From the cell containing the given text, extract its center point as [x, y] coordinate. 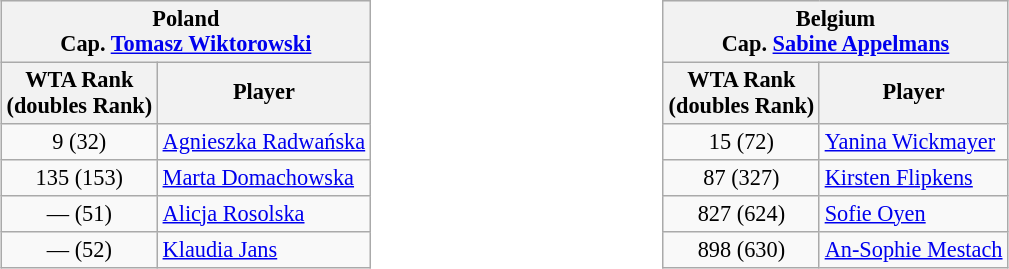
15 (72) [741, 141]
An-Sophie Mestach [913, 249]
Marta Domachowska [264, 177]
Belgium Cap. Sabine Appelmans [835, 32]
9 (32) [79, 141]
Poland Cap. Tomasz Wiktorowski [186, 32]
Sofie Oyen [913, 213]
Alicja Rosolska [264, 213]
Klaudia Jans [264, 249]
Yanina Wickmayer [913, 141]
— (52) [79, 249]
Kirsten Flipkens [913, 177]
Agnieszka Radwańska [264, 141]
898 (630) [741, 249]
827 (624) [741, 213]
135 (153) [79, 177]
— (51) [79, 213]
87 (327) [741, 177]
